Capture the cell that displays the provided text and extract its [x, y] central coordinate. 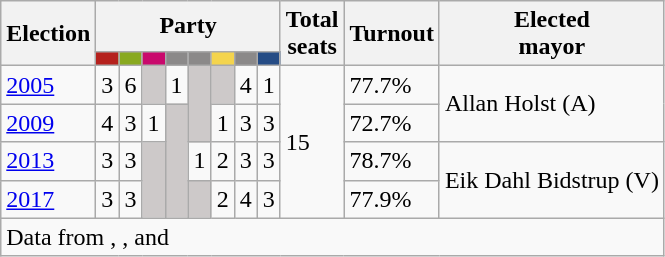
Allan Holst (A) [552, 104]
2009 [48, 123]
77.7% [392, 85]
6 [130, 85]
Data from , , and [333, 237]
2013 [48, 161]
2005 [48, 85]
Election [48, 34]
77.9% [392, 199]
2017 [48, 199]
Party [188, 26]
Totalseats [312, 34]
15 [312, 142]
Turnout [392, 34]
72.7% [392, 123]
78.7% [392, 161]
Electedmayor [552, 34]
Eik Dahl Bidstrup (V) [552, 180]
